Find where the given text appears and provide that cell's center as [X, Y] coordinate. 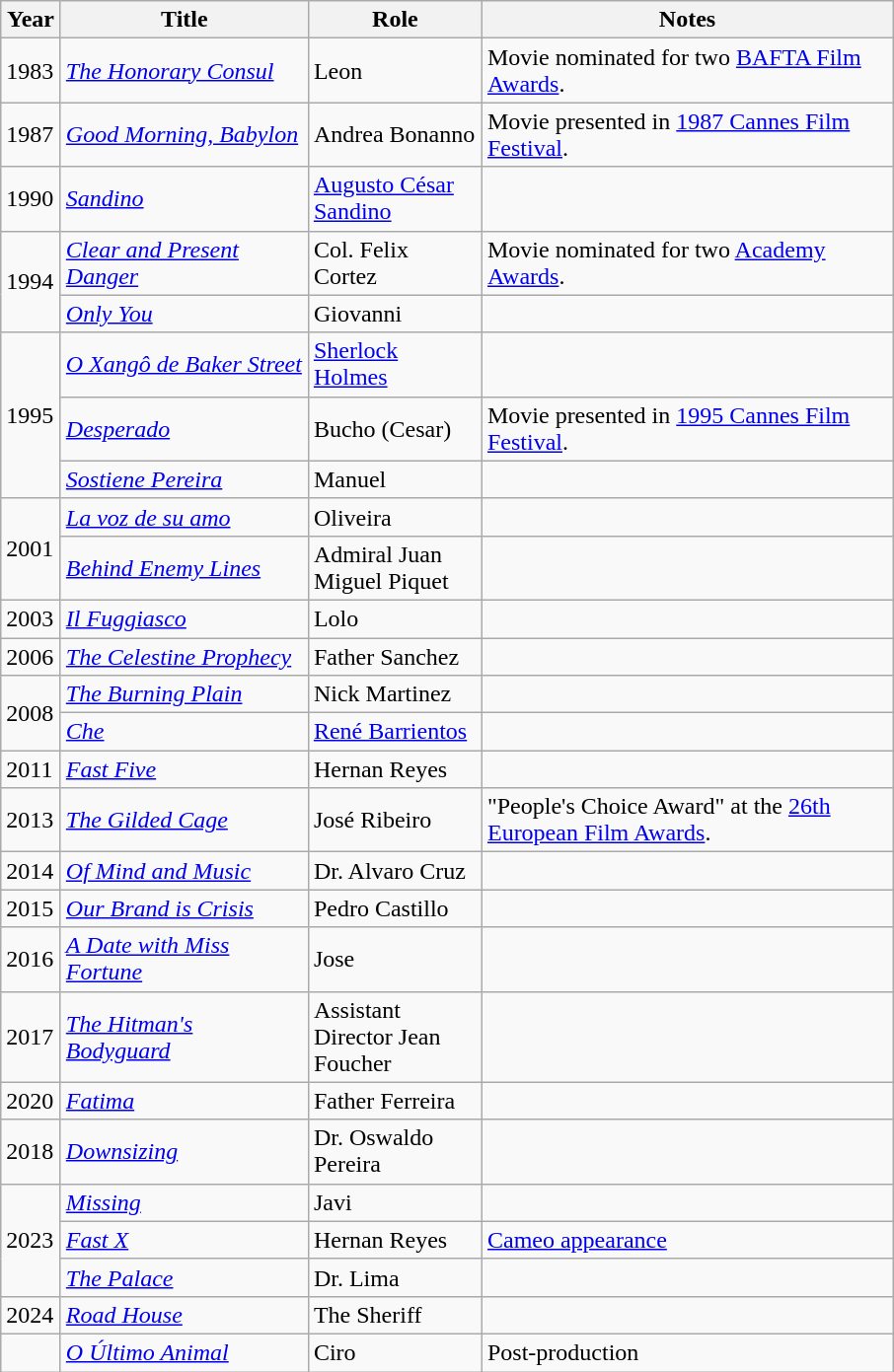
José Ribeiro [395, 821]
Pedro Castillo [395, 908]
Desperado [184, 428]
1990 [32, 199]
"People's Choice Award" at the 26th European Film Awards. [687, 821]
Manuel [395, 479]
Post-production [687, 1352]
Dr. Lima [395, 1277]
The Palace [184, 1277]
1987 [32, 134]
Good Morning, Babylon [184, 134]
Year [32, 20]
The Gilded Cage [184, 821]
La voz de su amo [184, 517]
2014 [32, 871]
The Celestine Prophecy [184, 656]
Fast X [184, 1240]
Dr. Alvaro Cruz [395, 871]
Fast Five [184, 769]
Il Fuggiasco [184, 618]
2011 [32, 769]
2017 [32, 1037]
Of Mind and Music [184, 871]
Movie nominated for two BAFTA Film Awards. [687, 71]
Assistant Director Jean Foucher [395, 1037]
Behind Enemy Lines [184, 568]
Our Brand is Crisis [184, 908]
2013 [32, 821]
Movie presented in 1995 Cannes Film Festival. [687, 428]
2003 [32, 618]
1995 [32, 415]
Javi [395, 1202]
Sandino [184, 199]
The Burning Plain [184, 694]
Missing [184, 1202]
2024 [32, 1315]
2006 [32, 656]
Movie presented in 1987 Cannes Film Festival. [687, 134]
Bucho (Cesar) [395, 428]
2015 [32, 908]
Father Sanchez [395, 656]
O Xangô de Baker Street [184, 365]
The Hitman's Bodyguard [184, 1037]
Downsizing [184, 1152]
Leon [395, 71]
The Honorary Consul [184, 71]
Fatima [184, 1101]
2023 [32, 1240]
Movie nominated for two Academy Awards. [687, 262]
Notes [687, 20]
Role [395, 20]
Cameo appearance [687, 1240]
Ciro [395, 1352]
Giovanni [395, 314]
1994 [32, 282]
The Sheriff [395, 1315]
2016 [32, 959]
Augusto César Sandino [395, 199]
2001 [32, 548]
René Barrientos [395, 732]
Andrea Bonanno [395, 134]
Che [184, 732]
Title [184, 20]
Nick Martinez [395, 694]
Clear and Present Danger [184, 262]
Road House [184, 1315]
Admiral Juan Miguel Piquet [395, 568]
Sherlock Holmes [395, 365]
Col. Felix Cortez [395, 262]
O Último Animal [184, 1352]
1983 [32, 71]
Father Ferreira [395, 1101]
Oliveira [395, 517]
Sostiene Pereira [184, 479]
Only You [184, 314]
2020 [32, 1101]
Lolo [395, 618]
Jose [395, 959]
2018 [32, 1152]
A Date with Miss Fortune [184, 959]
Dr. Oswaldo Pereira [395, 1152]
2008 [32, 713]
